Output the [x, y] coordinate of the center of the cell containing the given text.  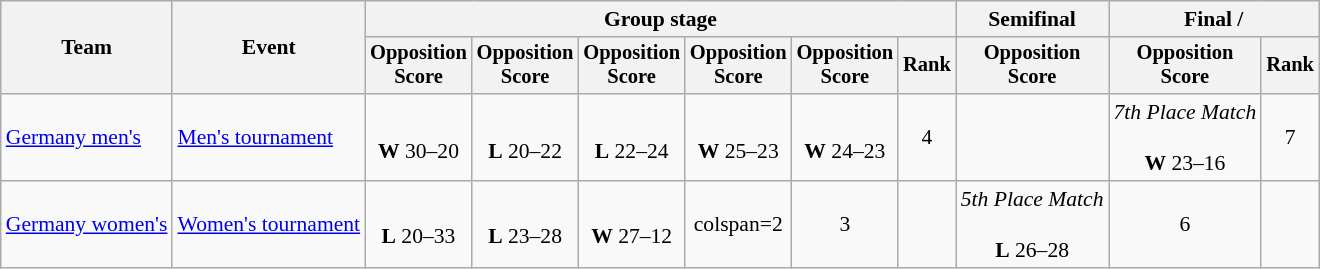
7 [1290, 138]
L 22–24 [632, 138]
W 30–20 [418, 138]
Final / [1213, 19]
3 [846, 224]
Germany men's [87, 138]
Germany women's [87, 224]
L 20–22 [526, 138]
7th Place MatchW 23–16 [1184, 138]
L 23–28 [526, 224]
5th Place MatchL 26–28 [1032, 224]
W 27–12 [632, 224]
L 20–33 [418, 224]
Semifinal [1032, 19]
Group stage [660, 19]
4 [927, 138]
Event [268, 48]
colspan=2 [738, 224]
Team [87, 48]
6 [1184, 224]
Men's tournament [268, 138]
Women's tournament [268, 224]
W 25–23 [738, 138]
W 24–23 [846, 138]
